Extract the [X, Y] coordinate from the center of the cell holding the provided text.  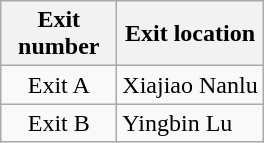
Exit location [190, 34]
Exit B [59, 123]
Yingbin Lu [190, 123]
Xiajiao Nanlu [190, 85]
Exit number [59, 34]
Exit A [59, 85]
